Capture the cell that displays the provided text and extract its [x, y] central coordinate. 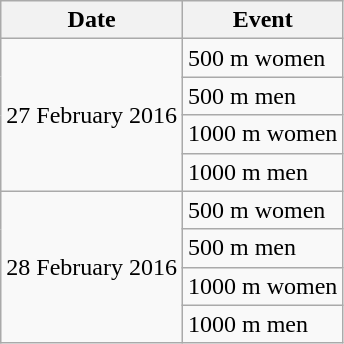
Date [92, 20]
28 February 2016 [92, 267]
27 February 2016 [92, 115]
Event [262, 20]
